From the cell containing the given text, extract its center point as [X, Y] coordinate. 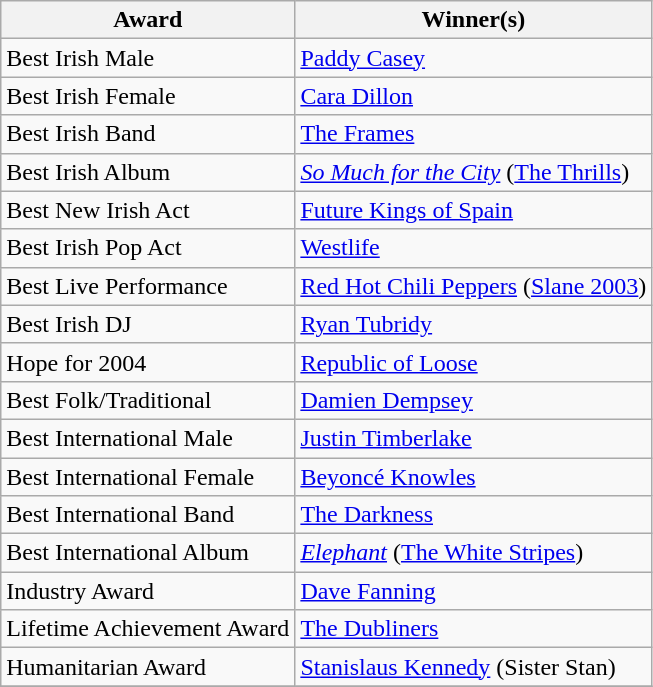
Red Hot Chili Peppers (Slane 2003) [474, 286]
Paddy Casey [474, 58]
Winner(s) [474, 20]
The Dubliners [474, 629]
Future Kings of Spain [474, 210]
Humanitarian Award [148, 667]
Justin Timberlake [474, 438]
Award [148, 20]
Ryan Tubridy [474, 324]
Damien Dempsey [474, 400]
Dave Fanning [474, 591]
So Much for the City (The Thrills) [474, 172]
Best Irish Female [148, 96]
Republic of Loose [474, 362]
Best Live Performance [148, 286]
Best Irish DJ [148, 324]
Best Irish Pop Act [148, 248]
Best International Female [148, 477]
The Frames [474, 134]
Elephant (The White Stripes) [474, 553]
Beyoncé Knowles [474, 477]
Best Irish Band [148, 134]
Best International Band [148, 515]
Best International Album [148, 553]
Best New Irish Act [148, 210]
Best Irish Male [148, 58]
Best International Male [148, 438]
Lifetime Achievement Award [148, 629]
Hope for 2004 [148, 362]
Industry Award [148, 591]
Best Folk/Traditional [148, 400]
The Darkness [474, 515]
Stanislaus Kennedy (Sister Stan) [474, 667]
Cara Dillon [474, 96]
Westlife [474, 248]
Best Irish Album [148, 172]
